Determine the [x, y] coordinate at the center of the cell enclosing the given text.  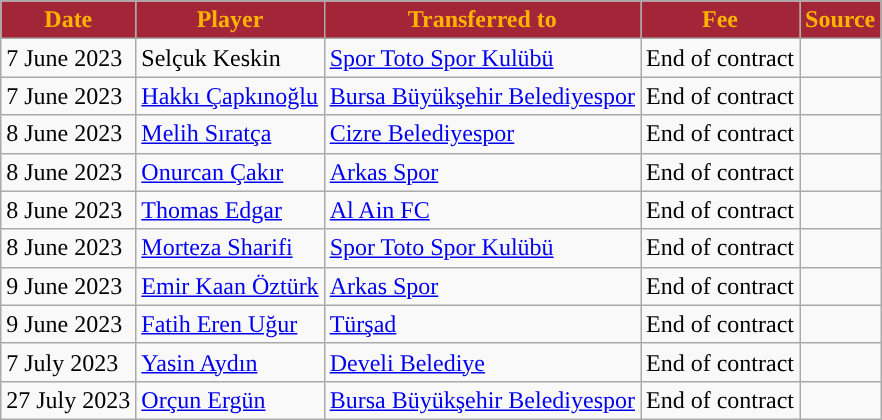
Fee [720, 20]
Orçun Ergün [230, 400]
7 July 2023 [68, 362]
Al Ain FC [482, 210]
Thomas Edgar [230, 210]
Transferred to [482, 20]
Fatih Eren Uğur [230, 324]
Onurcan Çakır [230, 172]
Date [68, 20]
Emir Kaan Öztürk [230, 286]
Develi Belediye [482, 362]
Player [230, 20]
Yasin Aydın [230, 362]
Source [840, 20]
Hakkı Çapkınoğlu [230, 96]
Selçuk Keskin [230, 58]
Türşad [482, 324]
Cizre Belediyespor [482, 134]
Melih Sıratça [230, 134]
27 July 2023 [68, 400]
Morteza Sharifi [230, 248]
